From the cell containing the given text, extract its center point as (x, y) coordinate. 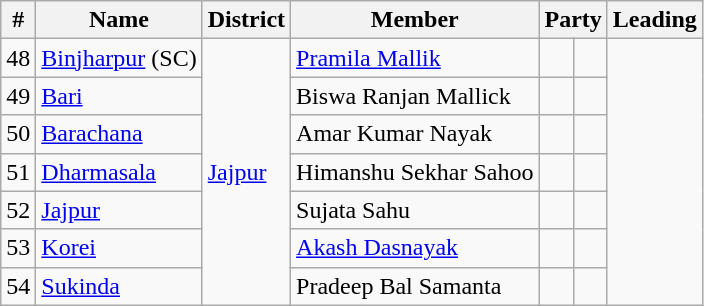
48 (18, 58)
Party (573, 20)
54 (18, 286)
50 (18, 134)
53 (18, 248)
Member (415, 20)
District (246, 20)
Bari (119, 96)
Dharmasala (119, 172)
Name (119, 20)
Binjharpur (SC) (119, 58)
52 (18, 210)
Barachana (119, 134)
Leading (654, 20)
Pradeep Bal Samanta (415, 286)
49 (18, 96)
Akash Dasnayak (415, 248)
Amar Kumar Nayak (415, 134)
Pramila Mallik (415, 58)
Biswa Ranjan Mallick (415, 96)
Sukinda (119, 286)
# (18, 20)
Sujata Sahu (415, 210)
51 (18, 172)
Korei (119, 248)
Himanshu Sekhar Sahoo (415, 172)
